Find where the given text appears and provide that cell's center as [x, y] coordinate. 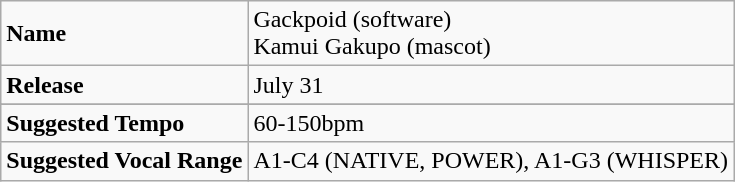
Name [124, 34]
Release [124, 85]
60-150bpm [491, 123]
A1-C4 (NATIVE, POWER), A1-G3 (WHISPER) [491, 161]
July 31 [491, 85]
Suggested Tempo [124, 123]
Suggested Vocal Range [124, 161]
Gackpoid (software) Kamui Gakupo (mascot) [491, 34]
